Extract the [x, y] coordinate from the center of the cell holding the provided text.  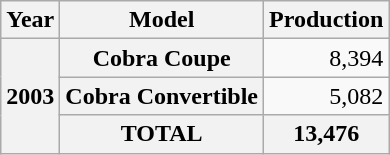
Cobra Coupe [162, 58]
Year [30, 20]
13,476 [326, 134]
TOTAL [162, 134]
Production [326, 20]
2003 [30, 96]
5,082 [326, 96]
8,394 [326, 58]
Cobra Convertible [162, 96]
Model [162, 20]
